Detect which cell encompasses the target text, then output its (X, Y) center coordinate. 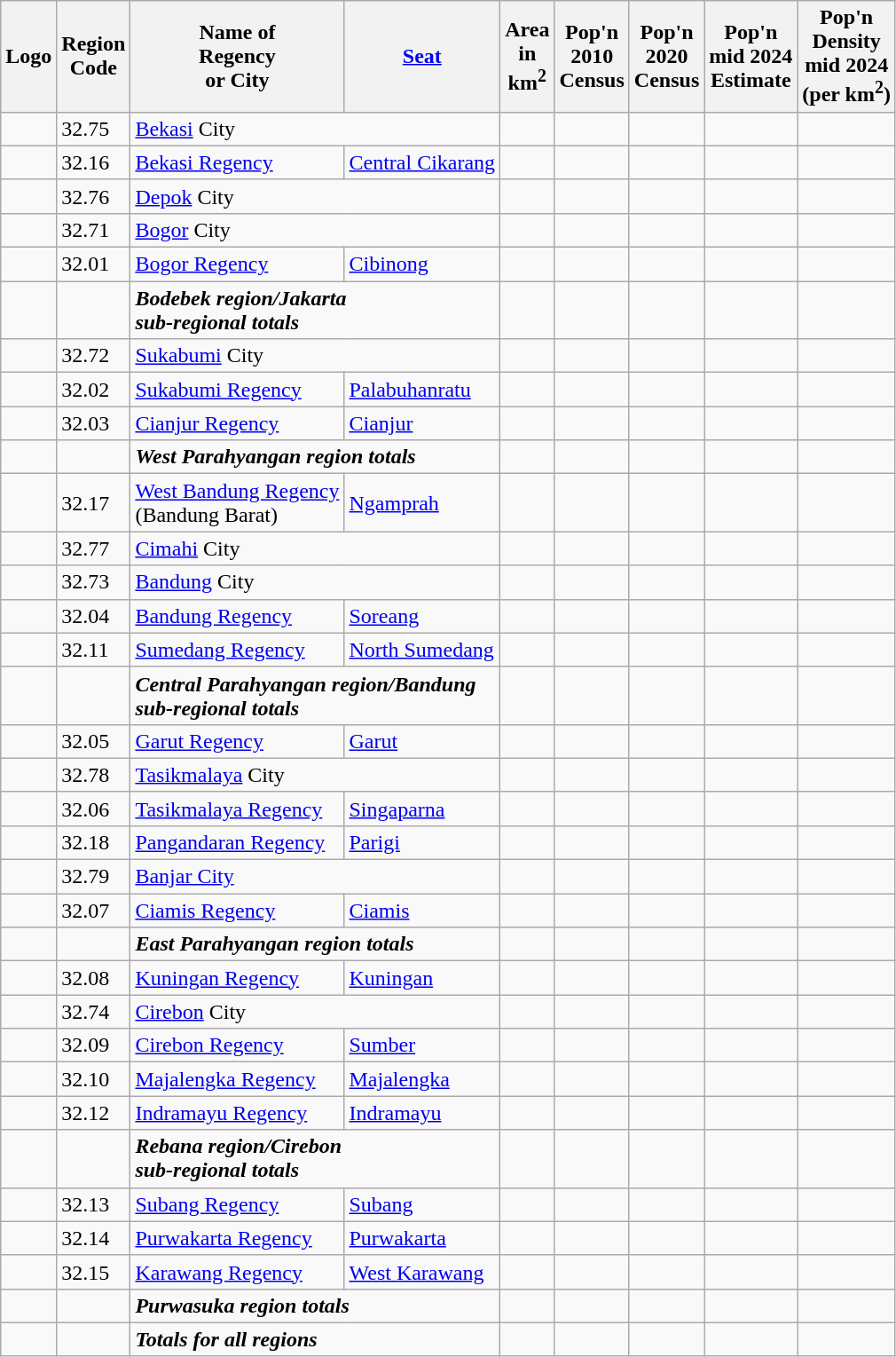
Indramayu Regency (238, 1113)
Bodebek region/Jakartasub-regional totals (316, 311)
Pangandaran Regency (238, 842)
32.15 (94, 1272)
Subang Regency (238, 1204)
Sumber (422, 1045)
Cirebon City (316, 1012)
Bandung City (316, 582)
Sukabumi Regency (238, 390)
Cibinong (422, 264)
32.16 (94, 162)
Garut (422, 741)
Purwasuka region totals (316, 1306)
Ciamis (422, 911)
Totals for all regions (316, 1339)
Majalengka (422, 1079)
32.18 (94, 842)
32.04 (94, 616)
Sumedang Regency (238, 650)
Cianjur (422, 423)
Sukabumi City (316, 356)
Central Cikarang (422, 162)
Subang (422, 1204)
Pop'n 2010Census (592, 57)
32.72 (94, 356)
Pop'n Density mid 2024 (per km2) (846, 57)
32.02 (94, 390)
Cianjur Regency (238, 423)
North Sumedang (422, 650)
Bogor Regency (238, 264)
Ciamis Regency (238, 911)
32.74 (94, 1012)
32.17 (94, 502)
Purwakarta (422, 1238)
Parigi (422, 842)
Logo (28, 57)
Ngamprah (422, 502)
32.71 (94, 230)
Palabuhanratu (422, 390)
Rebana region/Cirebonsub-regional totals (316, 1159)
West Karawang (422, 1272)
Karawang Regency (238, 1272)
32.05 (94, 741)
East Parahyangan region totals (316, 944)
Bandung Regency (238, 616)
Kuningan (422, 978)
32.77 (94, 548)
Pop'n mid 2024Estimate (751, 57)
Name of Regencyor City (238, 57)
32.06 (94, 809)
Singaparna (422, 809)
Indramayu (422, 1113)
Area inkm2 (527, 57)
32.14 (94, 1238)
32.78 (94, 775)
Garut Regency (238, 741)
Depok City (316, 196)
32.08 (94, 978)
Bekasi City (316, 129)
32.10 (94, 1079)
Seat (422, 57)
Banjar City (316, 877)
Bogor City (316, 230)
Kuningan Regency (238, 978)
32.11 (94, 650)
32.73 (94, 582)
Cirebon Regency (238, 1045)
Pop'n 2020Census (666, 57)
Purwakarta Regency (238, 1238)
32.07 (94, 911)
32.79 (94, 877)
Tasikmalaya City (316, 775)
32.03 (94, 423)
Central Parahyangan region/Bandungsub-regional totals (316, 696)
32.75 (94, 129)
West Parahyangan region totals (316, 457)
Soreang (422, 616)
32.09 (94, 1045)
West Bandung Regency(Bandung Barat) (238, 502)
Tasikmalaya Regency (238, 809)
32.01 (94, 264)
32.76 (94, 196)
RegionCode (94, 57)
32.12 (94, 1113)
Bekasi Regency (238, 162)
Cimahi City (316, 548)
32.13 (94, 1204)
Majalengka Regency (238, 1079)
